Search for the cell housing the specified text and yield its [X, Y] center coordinate. 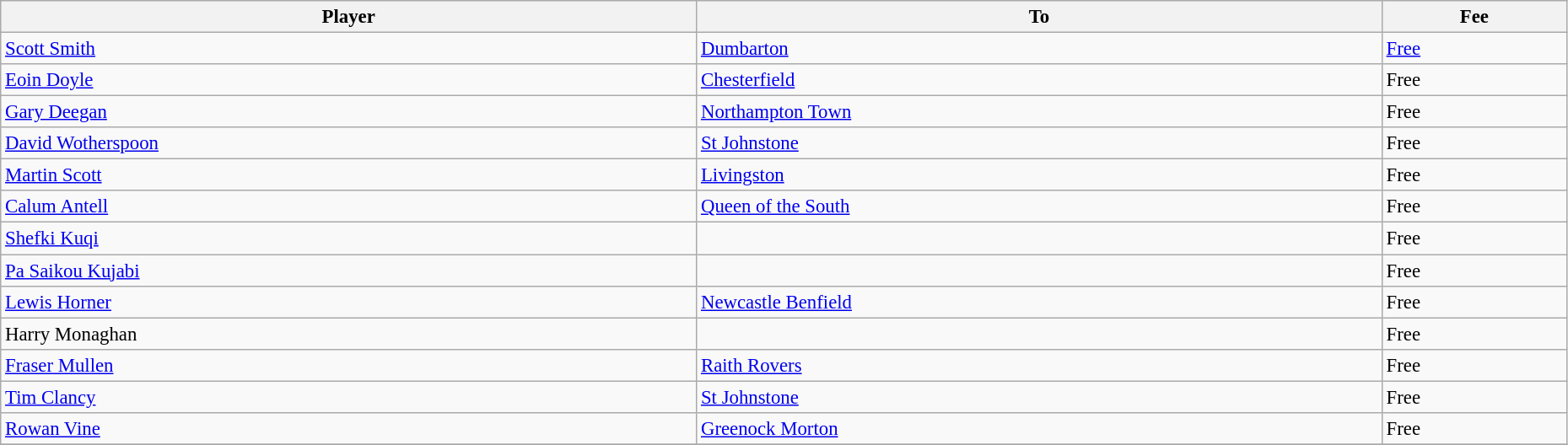
Martin Scott [349, 175]
Livingston [1039, 175]
Pa Saikou Kujabi [349, 271]
Lewis Horner [349, 302]
Shefki Kuqi [349, 239]
Fee [1474, 17]
Fraser Mullen [349, 365]
Scott Smith [349, 49]
Chesterfield [1039, 80]
Rowan Vine [349, 429]
Harry Monaghan [349, 334]
Dumbarton [1039, 49]
Gary Deegan [349, 112]
Queen of the South [1039, 206]
Raith Rovers [1039, 365]
Northampton Town [1039, 112]
Greenock Morton [1039, 429]
To [1039, 17]
Eoin Doyle [349, 80]
Calum Antell [349, 206]
Newcastle Benfield [1039, 302]
Tim Clancy [349, 397]
David Wotherspoon [349, 143]
Player [349, 17]
